Locate the cell with the specified text and output its (x, y) center coordinate. 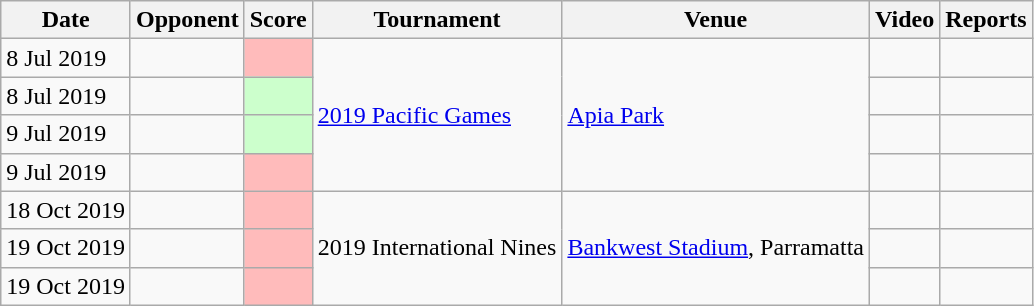
2019 International Nines (437, 248)
Score (278, 20)
Reports (986, 20)
Date (66, 20)
Opponent (187, 20)
2019 Pacific Games (437, 115)
Bankwest Stadium, Parramatta (716, 248)
Video (905, 20)
Apia Park (716, 115)
Venue (716, 20)
Tournament (437, 20)
18 Oct 2019 (66, 210)
